Return the [x, y] coordinate for the center point of the cell that contains the specified text.  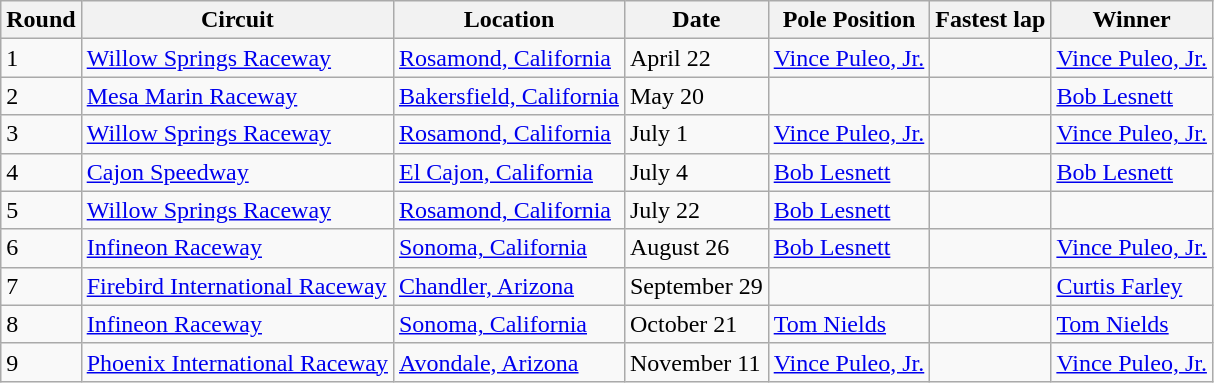
Phoenix International Raceway [237, 362]
Circuit [237, 20]
Date [696, 20]
9 [41, 362]
Cajon Speedway [237, 172]
July 22 [696, 210]
Location [508, 20]
Chandler, Arizona [508, 286]
Pole Position [849, 20]
Curtis Farley [1132, 286]
October 21 [696, 324]
May 20 [696, 96]
7 [41, 286]
July 1 [696, 134]
Mesa Marin Raceway [237, 96]
8 [41, 324]
Round [41, 20]
April 22 [696, 58]
4 [41, 172]
August 26 [696, 248]
6 [41, 248]
5 [41, 210]
September 29 [696, 286]
Fastest lap [990, 20]
November 11 [696, 362]
Avondale, Arizona [508, 362]
Winner [1132, 20]
July 4 [696, 172]
3 [41, 134]
2 [41, 96]
Bakersfield, California [508, 96]
Firebird International Raceway [237, 286]
El Cajon, California [508, 172]
1 [41, 58]
